Extract the (X, Y) coordinate from the center of the cell holding the provided text.  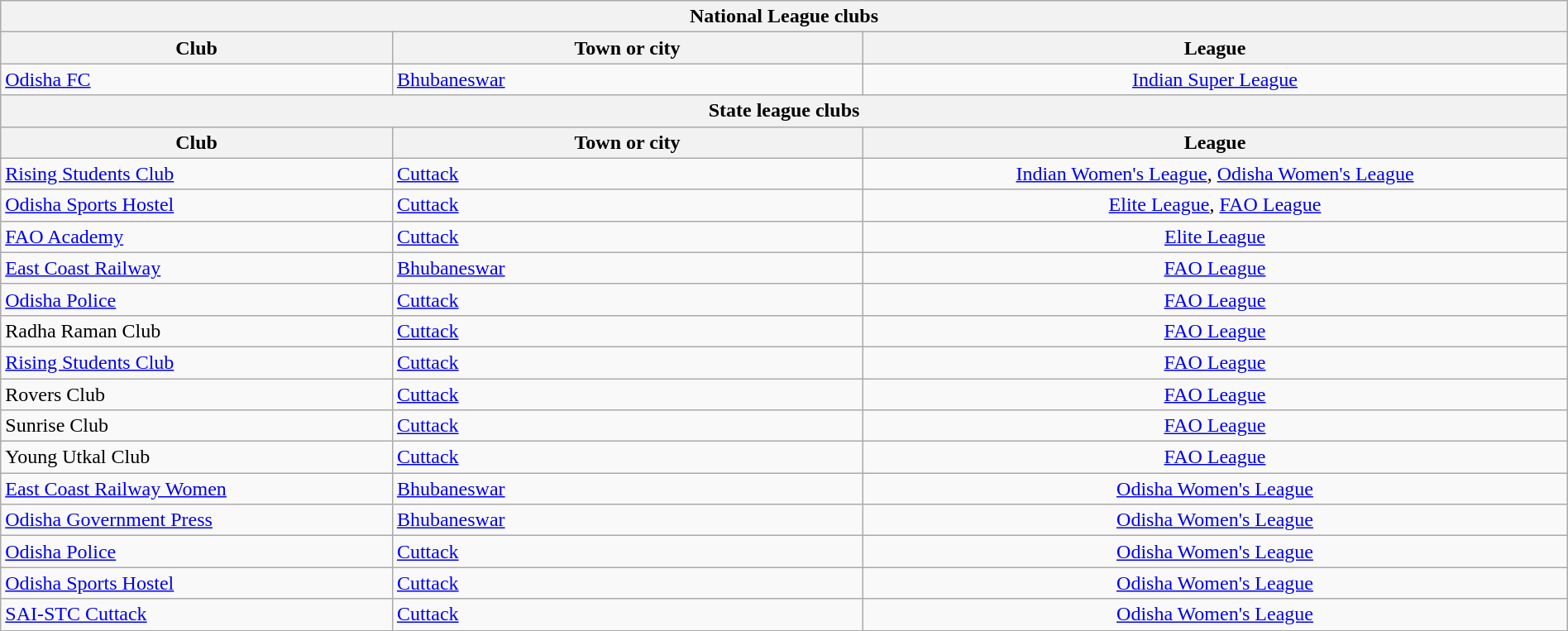
Indian Women's League, Odisha Women's League (1216, 174)
FAO Academy (197, 237)
Rovers Club (197, 394)
Odisha Government Press (197, 520)
State league clubs (784, 111)
Young Utkal Club (197, 457)
Radha Raman Club (197, 331)
National League clubs (784, 17)
East Coast Railway (197, 268)
Odisha FC (197, 79)
Elite League (1216, 237)
East Coast Railway Women (197, 489)
Indian Super League (1216, 79)
Elite League, FAO League (1216, 205)
Sunrise Club (197, 426)
SAI-STC Cuttack (197, 614)
